Identify which cell holds the provided text, then report its (X, Y) central coordinate. 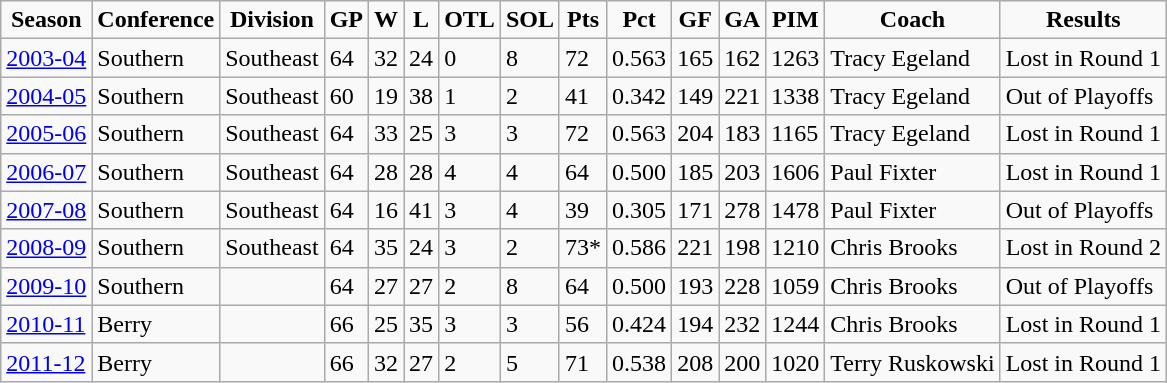
194 (696, 324)
Conference (156, 20)
71 (582, 362)
16 (386, 210)
198 (742, 248)
1263 (796, 58)
GP (346, 20)
Results (1083, 20)
204 (696, 134)
39 (582, 210)
GA (742, 20)
232 (742, 324)
278 (742, 210)
2011-12 (46, 362)
1165 (796, 134)
0.424 (640, 324)
Coach (912, 20)
73* (582, 248)
200 (742, 362)
GF (696, 20)
185 (696, 172)
171 (696, 210)
38 (422, 96)
2007-08 (46, 210)
56 (582, 324)
L (422, 20)
2006-07 (46, 172)
1020 (796, 362)
60 (346, 96)
2009-10 (46, 286)
Season (46, 20)
OTL (470, 20)
0.586 (640, 248)
19 (386, 96)
Division (272, 20)
193 (696, 286)
208 (696, 362)
1606 (796, 172)
162 (742, 58)
1 (470, 96)
203 (742, 172)
W (386, 20)
33 (386, 134)
0 (470, 58)
2008-09 (46, 248)
0.305 (640, 210)
183 (742, 134)
Pts (582, 20)
149 (696, 96)
PIM (796, 20)
2005-06 (46, 134)
Pct (640, 20)
SOL (530, 20)
2004-05 (46, 96)
2010-11 (46, 324)
1210 (796, 248)
5 (530, 362)
1478 (796, 210)
1338 (796, 96)
165 (696, 58)
Lost in Round 2 (1083, 248)
1059 (796, 286)
0.538 (640, 362)
2003-04 (46, 58)
228 (742, 286)
Terry Ruskowski (912, 362)
0.342 (640, 96)
1244 (796, 324)
